Search for the cell housing the specified text and yield its [X, Y] center coordinate. 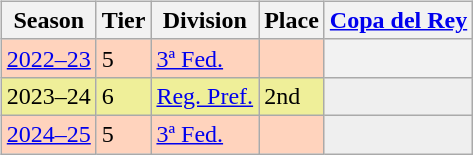
Tier [124, 20]
2023–24 [48, 96]
2nd [292, 96]
2022–23 [48, 58]
Division [205, 20]
Copa del Rey [398, 20]
Reg. Pref. [205, 96]
6 [124, 96]
2024–25 [48, 134]
Season [48, 20]
Place [292, 20]
